Capture the cell that displays the provided text and extract its (x, y) central coordinate. 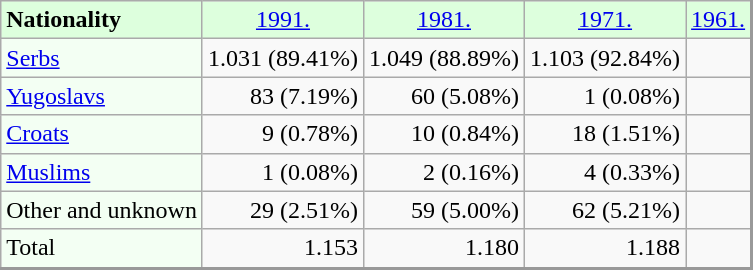
60 (5.08%) (444, 96)
Serbs (102, 58)
1961. (719, 20)
2 (0.16%) (444, 172)
1.103 (92.84%) (606, 58)
Croats (102, 134)
29 (2.51%) (282, 210)
4 (0.33%) (606, 172)
62 (5.21%) (606, 210)
1971. (606, 20)
10 (0.84%) (444, 134)
Muslims (102, 172)
59 (5.00%) (444, 210)
Other and unknown (102, 210)
1991. (282, 20)
83 (7.19%) (282, 96)
1.031 (89.41%) (282, 58)
Total (102, 248)
1.180 (444, 248)
9 (0.78%) (282, 134)
Nationality (102, 20)
1.049 (88.89%) (444, 58)
1981. (444, 20)
Yugoslavs (102, 96)
1.188 (606, 248)
1.153 (282, 248)
18 (1.51%) (606, 134)
